Provide the [x, y] coordinate of the cell's center where the given text is located.  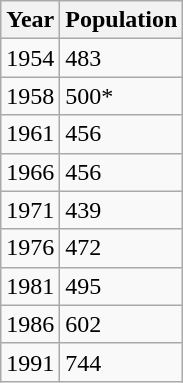
1976 [30, 248]
483 [122, 58]
500* [122, 96]
1971 [30, 210]
1981 [30, 286]
1986 [30, 324]
1961 [30, 134]
439 [122, 210]
744 [122, 362]
Year [30, 20]
1991 [30, 362]
1958 [30, 96]
602 [122, 324]
Population [122, 20]
1966 [30, 172]
1954 [30, 58]
495 [122, 286]
472 [122, 248]
